Identify which cell holds the provided text, then report its [X, Y] central coordinate. 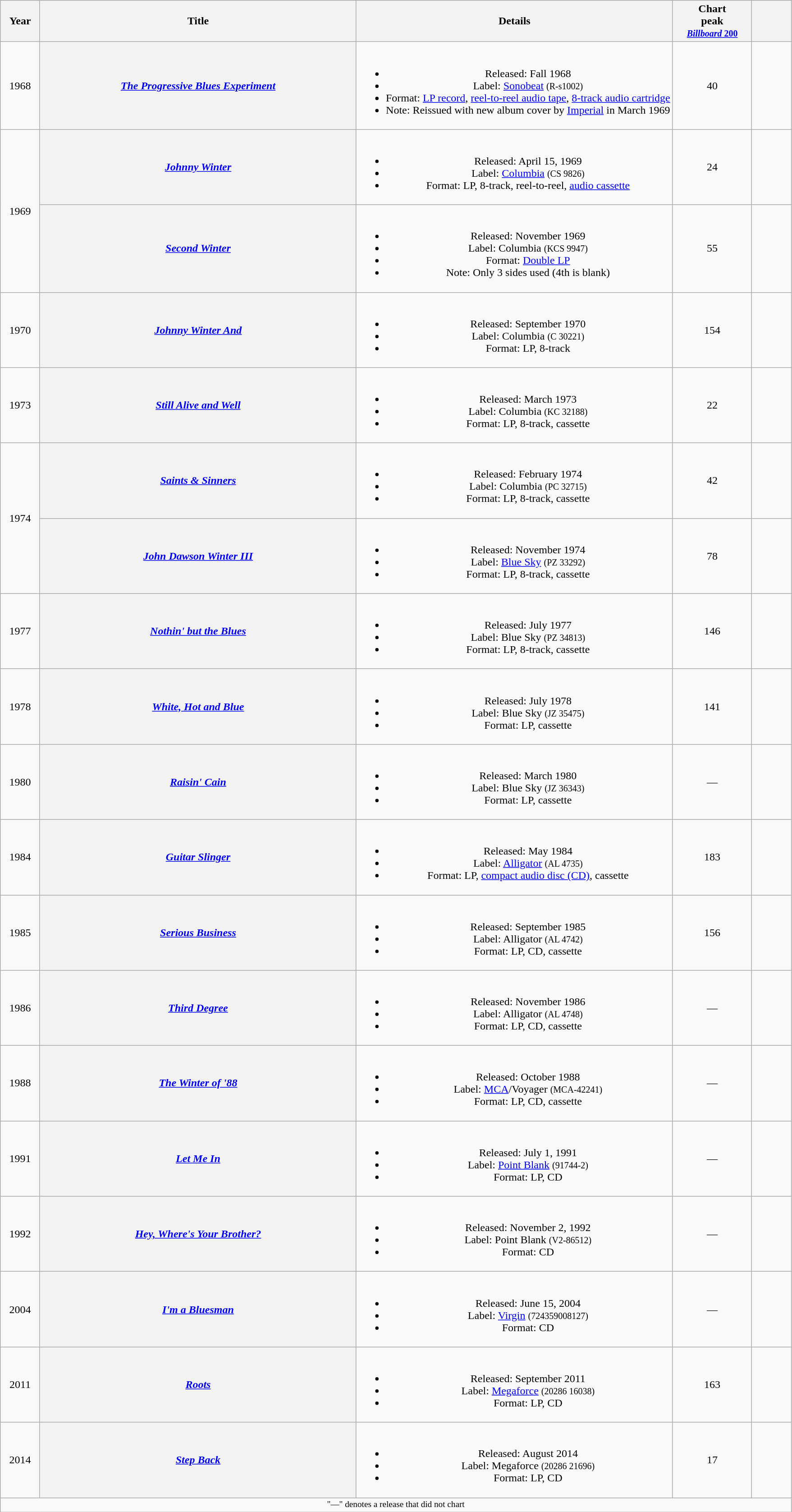
1980 [20, 782]
1968 [20, 86]
1978 [20, 706]
Released: September 1985Label: Alligator (AL 4742)Format: LP, CD, cassette [514, 933]
"—" denotes a release that did not chart [396, 1505]
1984 [20, 857]
Hey, Where's Your Brother? [198, 1234]
Released: September 2011Label: Megaforce (20286 16038)Format: LP, CD [514, 1384]
2011 [20, 1384]
1977 [20, 631]
Still Alive and Well [198, 405]
2014 [20, 1460]
Released: June 15, 2004Label: Virgin (724359008127)Format: CD [514, 1310]
183 [712, 857]
Released: April 15, 1969Label: Columbia (CS 9826)Format: LP, 8-track, reel-to-reel, audio cassette [514, 167]
ChartpeakBillboard 200 [712, 21]
1992 [20, 1234]
1988 [20, 1083]
The Winter of '88 [198, 1083]
Released: September 1970Label: Columbia (C 30221)Format: LP, 8-track [514, 330]
Released: August 2014Label: Megaforce (20286 21696)Format: LP, CD [514, 1460]
163 [712, 1384]
1969 [20, 211]
Roots [198, 1384]
Guitar Slinger [198, 857]
John Dawson Winter III [198, 556]
1970 [20, 330]
Raisin' Cain [198, 782]
Third Degree [198, 1008]
White, Hot and Blue [198, 706]
Released: March 1980Label: Blue Sky (JZ 36343)Format: LP, cassette [514, 782]
Released: October 1988Label: MCA/Voyager (MCA-42241)Format: LP, CD, cassette [514, 1083]
17 [712, 1460]
Released: May 1984Label: Alligator (AL 4735)Format: LP, compact audio disc (CD), cassette [514, 857]
Nothin' but the Blues [198, 631]
24 [712, 167]
78 [712, 556]
154 [712, 330]
Johnny Winter And [198, 330]
40 [712, 86]
1986 [20, 1008]
Let Me In [198, 1159]
1973 [20, 405]
Serious Business [198, 933]
156 [712, 933]
Step Back [198, 1460]
Johnny Winter [198, 167]
55 [712, 248]
Released: July 1978Label: Blue Sky (JZ 35475)Format: LP, cassette [514, 706]
Released: November 1974Label: Blue Sky (PZ 33292)Format: LP, 8-track, cassette [514, 556]
Released: November 1986Label: Alligator (AL 4748)Format: LP, CD, cassette [514, 1008]
Details [514, 21]
2004 [20, 1310]
The Progressive Blues Experiment [198, 86]
Title [198, 21]
42 [712, 481]
Released: March 1973Label: Columbia (KC 32188)Format: LP, 8-track, cassette [514, 405]
22 [712, 405]
I'm a Bluesman [198, 1310]
1991 [20, 1159]
Second Winter [198, 248]
Released: July 1, 1991Label: Point Blank (91744-2)Format: LP, CD [514, 1159]
Year [20, 21]
141 [712, 706]
Released: July 1977Label: Blue Sky (PZ 34813)Format: LP, 8-track, cassette [514, 631]
Released: February 1974Label: Columbia (PC 32715)Format: LP, 8-track, cassette [514, 481]
1985 [20, 933]
146 [712, 631]
Saints & Sinners [198, 481]
1974 [20, 518]
Released: November 2, 1992Label: Point Blank (V2-86512)Format: CD [514, 1234]
Released: November 1969Label: Columbia (KCS 9947)Format: Double LPNote: Only 3 sides used (4th is blank) [514, 248]
